Locate the cell with the specified text and output its (X, Y) center coordinate. 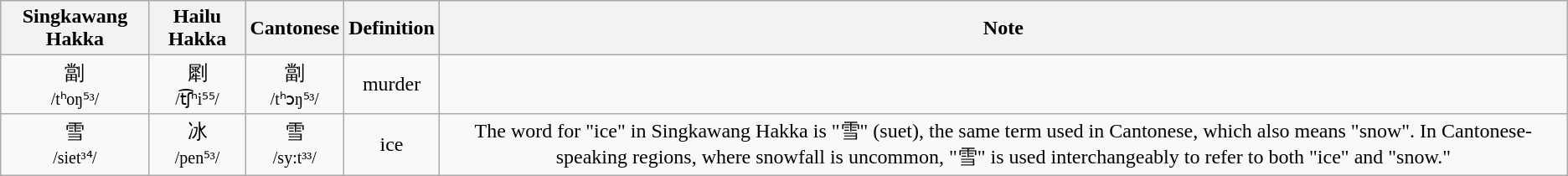
冰/pen⁵³/ (198, 144)
Singkawang Hakka (75, 28)
Definition (392, 28)
劏/tʰɔŋ⁵³/ (295, 85)
雪/siet³⁴/ (75, 144)
ice (392, 144)
Note (1003, 28)
㓾/t͡ʃʰi⁵⁵/ (198, 85)
雪/sy:t³³/ (295, 144)
Hailu Hakka (198, 28)
劏/tʰoŋ⁵³/ (75, 85)
murder (392, 85)
Cantonese (295, 28)
